Search for the cell housing the specified text and yield its (x, y) center coordinate. 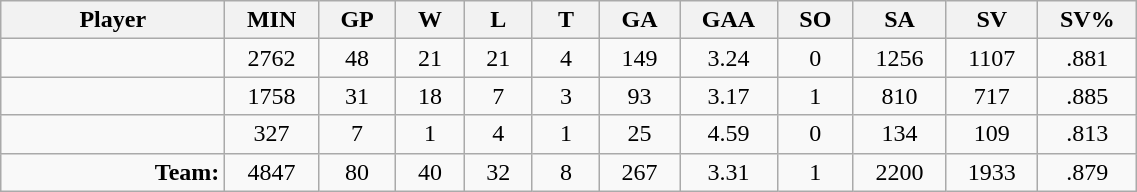
GA (640, 20)
32 (498, 172)
2200 (899, 172)
SO (815, 20)
.813 (1088, 134)
Team: (113, 172)
L (498, 20)
GAA (729, 20)
1933 (992, 172)
3.17 (729, 96)
W (430, 20)
31 (357, 96)
1107 (992, 58)
267 (640, 172)
48 (357, 58)
40 (430, 172)
GP (357, 20)
134 (899, 134)
3.24 (729, 58)
4.59 (729, 134)
SA (899, 20)
.879 (1088, 172)
149 (640, 58)
1758 (272, 96)
80 (357, 172)
8 (566, 172)
.881 (1088, 58)
717 (992, 96)
327 (272, 134)
25 (640, 134)
Player (113, 20)
1256 (899, 58)
T (566, 20)
810 (899, 96)
109 (992, 134)
18 (430, 96)
3 (566, 96)
MIN (272, 20)
SV (992, 20)
2762 (272, 58)
SV% (1088, 20)
93 (640, 96)
4847 (272, 172)
.885 (1088, 96)
3.31 (729, 172)
